Capture the cell that displays the provided text and extract its [x, y] central coordinate. 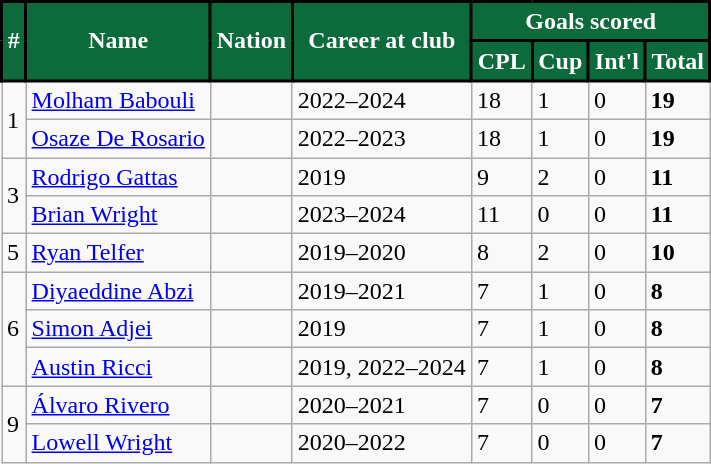
2019–2021 [382, 291]
Cup [560, 61]
Diyaeddine Abzi [118, 291]
Nation [251, 42]
Brian Wright [118, 215]
Total [678, 61]
Lowell Wright [118, 443]
2022–2023 [382, 138]
Simon Adjei [118, 329]
Álvaro Rivero [118, 405]
2020–2021 [382, 405]
2019, 2022–2024 [382, 367]
2022–2024 [382, 100]
Austin Ricci [118, 367]
2019–2020 [382, 253]
Goals scored [590, 22]
Name [118, 42]
Ryan Telfer [118, 253]
5 [14, 253]
3 [14, 196]
CPL [502, 61]
2020–2022 [382, 443]
10 [678, 253]
# [14, 42]
Rodrigo Gattas [118, 177]
Osaze De Rosario [118, 138]
6 [14, 329]
Molham Babouli [118, 100]
Career at club [382, 42]
Int'l [618, 61]
2023–2024 [382, 215]
